For the text-containing cell, return its midpoint in (x, y) coordinate format. 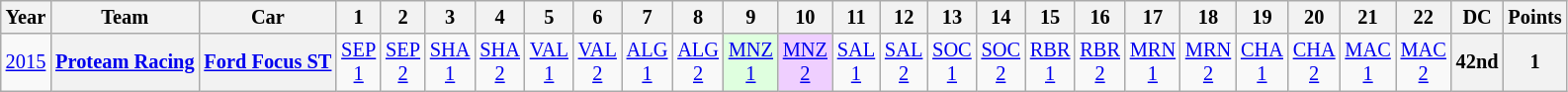
10 (805, 17)
RBR2 (1099, 62)
MNZ1 (751, 62)
MRN2 (1208, 62)
MAC1 (1368, 62)
Points (1535, 17)
SEP1 (358, 62)
16 (1099, 17)
Car (267, 17)
11 (856, 17)
12 (904, 17)
5 (550, 17)
Year (26, 17)
SHA2 (499, 62)
42nd (1477, 62)
SOC1 (951, 62)
CHA2 (1315, 62)
Team (125, 17)
7 (648, 17)
21 (1368, 17)
SHA1 (450, 62)
VAL2 (597, 62)
SAL1 (856, 62)
MAC2 (1424, 62)
MNZ2 (805, 62)
15 (1050, 17)
RBR1 (1050, 62)
8 (698, 17)
18 (1208, 17)
22 (1424, 17)
4 (499, 17)
SOC2 (1001, 62)
ALG2 (698, 62)
MRN1 (1153, 62)
CHA1 (1262, 62)
17 (1153, 17)
SAL2 (904, 62)
6 (597, 17)
Ford Focus ST (267, 62)
2 (403, 17)
14 (1001, 17)
SEP2 (403, 62)
2015 (26, 62)
ALG1 (648, 62)
DC (1477, 17)
19 (1262, 17)
Proteam Racing (125, 62)
20 (1315, 17)
3 (450, 17)
9 (751, 17)
VAL1 (550, 62)
13 (951, 17)
